Scan for the cell matching the given text and deliver its [X, Y] coordinate at center. 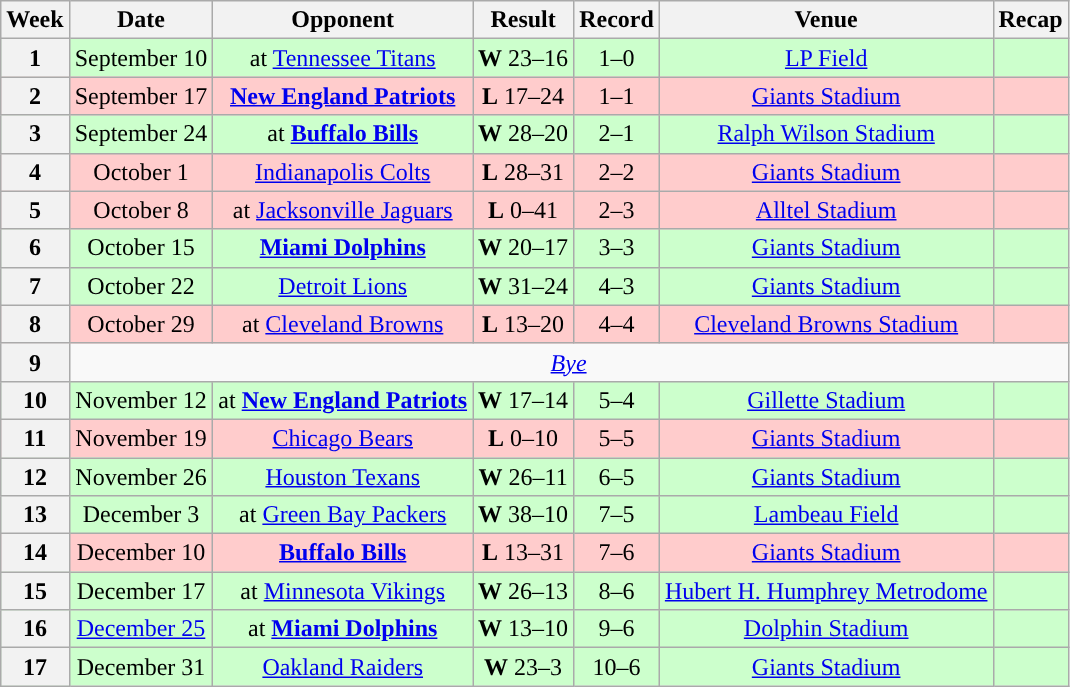
3 [35, 134]
8 [35, 324]
13 [35, 515]
at Minnesota Vikings [343, 591]
1–1 [617, 96]
4–4 [617, 324]
Indianapolis Colts [343, 172]
4–3 [617, 286]
2–2 [617, 172]
W 13–10 [524, 629]
14 [35, 553]
L 13–20 [524, 324]
5–4 [617, 400]
W 31–24 [524, 286]
October 8 [141, 210]
16 [35, 629]
L 17–24 [524, 96]
Cleveland Browns Stadium [826, 324]
17 [35, 667]
September 10 [141, 58]
10–6 [617, 667]
October 15 [141, 248]
at Green Bay Packers [343, 515]
Gillette Stadium [826, 400]
W 17–14 [524, 400]
W 26–11 [524, 477]
L 0–10 [524, 438]
at Jacksonville Jaguars [343, 210]
Venue [826, 20]
1 [35, 58]
5 [35, 210]
at Tennessee Titans [343, 58]
Recap [1030, 20]
9 [35, 362]
L 0–41 [524, 210]
7–5 [617, 515]
Houston Texans [343, 477]
W 28–20 [524, 134]
Hubert H. Humphrey Metrodome [826, 591]
October 22 [141, 286]
L 28–31 [524, 172]
Record [617, 20]
November 19 [141, 438]
November 26 [141, 477]
September 17 [141, 96]
6 [35, 248]
December 10 [141, 553]
6–5 [617, 477]
Opponent [343, 20]
W 20–17 [524, 248]
Miami Dolphins [343, 248]
at Miami Dolphins [343, 629]
10 [35, 400]
W 23–3 [524, 667]
November 12 [141, 400]
Alltel Stadium [826, 210]
W 38–10 [524, 515]
at Buffalo Bills [343, 134]
L 13–31 [524, 553]
New England Patriots [343, 96]
Ralph Wilson Stadium [826, 134]
3–3 [617, 248]
2–3 [617, 210]
Dolphin Stadium [826, 629]
Chicago Bears [343, 438]
W 26–13 [524, 591]
Buffalo Bills [343, 553]
September 24 [141, 134]
2–1 [617, 134]
12 [35, 477]
2 [35, 96]
at New England Patriots [343, 400]
Lambeau Field [826, 515]
9–6 [617, 629]
5–5 [617, 438]
at Cleveland Browns [343, 324]
Bye [568, 362]
8–6 [617, 591]
October 29 [141, 324]
4 [35, 172]
1–0 [617, 58]
7 [35, 286]
LP Field [826, 58]
Week [35, 20]
15 [35, 591]
Result [524, 20]
December 31 [141, 667]
December 25 [141, 629]
October 1 [141, 172]
W 23–16 [524, 58]
7–6 [617, 553]
Date [141, 20]
December 17 [141, 591]
Detroit Lions [343, 286]
Oakland Raiders [343, 667]
11 [35, 438]
December 3 [141, 515]
